Provide the (X, Y) coordinate of the cell's center where the given text is located.  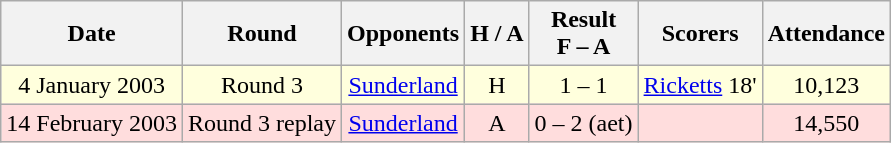
A (497, 123)
Scorers (700, 34)
4 January 2003 (92, 85)
14,550 (826, 123)
H (497, 85)
H / A (497, 34)
Attendance (826, 34)
Date (92, 34)
1 – 1 (584, 85)
14 February 2003 (92, 123)
Round 3 (262, 85)
ResultF – A (584, 34)
Round (262, 34)
10,123 (826, 85)
Opponents (404, 34)
Ricketts 18' (700, 85)
0 – 2 (aet) (584, 123)
Round 3 replay (262, 123)
